Detect which cell encompasses the target text, then output its (x, y) center coordinate. 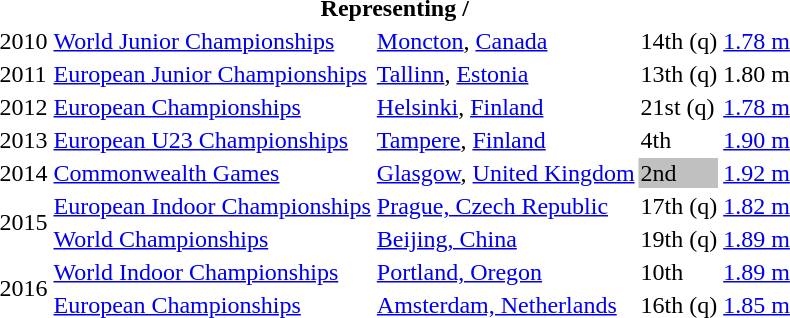
10th (679, 272)
World Junior Championships (212, 41)
Tampere, Finland (506, 140)
Moncton, Canada (506, 41)
Tallinn, Estonia (506, 74)
World Indoor Championships (212, 272)
21st (q) (679, 107)
European Championships (212, 107)
Commonwealth Games (212, 173)
Helsinki, Finland (506, 107)
Prague, Czech Republic (506, 206)
19th (q) (679, 239)
4th (679, 140)
13th (q) (679, 74)
European U23 Championships (212, 140)
World Championships (212, 239)
14th (q) (679, 41)
2nd (679, 173)
Portland, Oregon (506, 272)
17th (q) (679, 206)
Beijing, China (506, 239)
European Junior Championships (212, 74)
Glasgow, United Kingdom (506, 173)
European Indoor Championships (212, 206)
